For the text-containing cell, return its midpoint in (x, y) coordinate format. 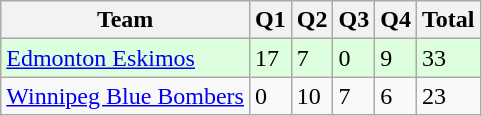
Q4 (396, 20)
10 (312, 96)
33 (448, 58)
6 (396, 96)
Q1 (270, 20)
Total (448, 20)
Winnipeg Blue Bombers (126, 96)
Edmonton Eskimos (126, 58)
23 (448, 96)
Q3 (354, 20)
17 (270, 58)
9 (396, 58)
Q2 (312, 20)
Team (126, 20)
